Determine the (X, Y) coordinate at the center of the cell enclosing the given text.  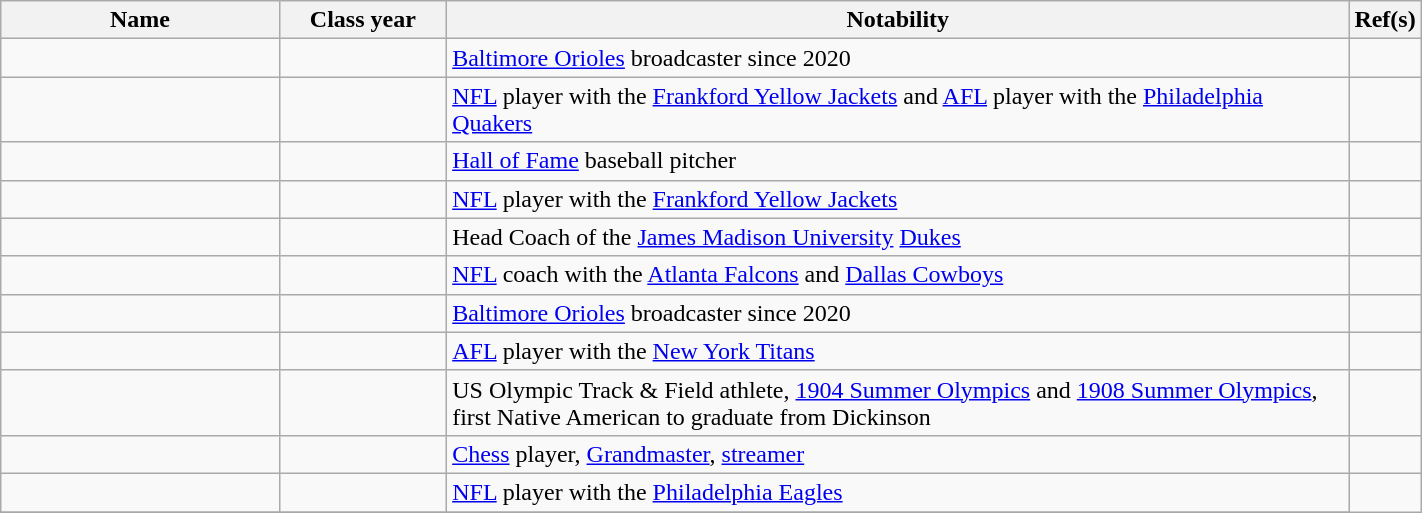
Chess player, Grandmaster, streamer (898, 454)
Hall of Fame baseball pitcher (898, 161)
AFL player with the New York Titans (898, 351)
Notability (898, 20)
NFL player with the Frankford Yellow Jackets (898, 199)
NFL player with the Frankford Yellow Jackets and AFL player with the Philadelphia Quakers (898, 110)
Name (140, 20)
Class year (363, 20)
US Olympic Track & Field athlete, 1904 Summer Olympics and 1908 Summer Olympics, first Native American to graduate from Dickinson (898, 402)
Ref(s) (1385, 20)
Head Coach of the James Madison University Dukes (898, 237)
NFL coach with the Atlanta Falcons and Dallas Cowboys (898, 275)
NFL player with the Philadelphia Eagles (898, 492)
